Locate the cell with the specified text and output its (X, Y) center coordinate. 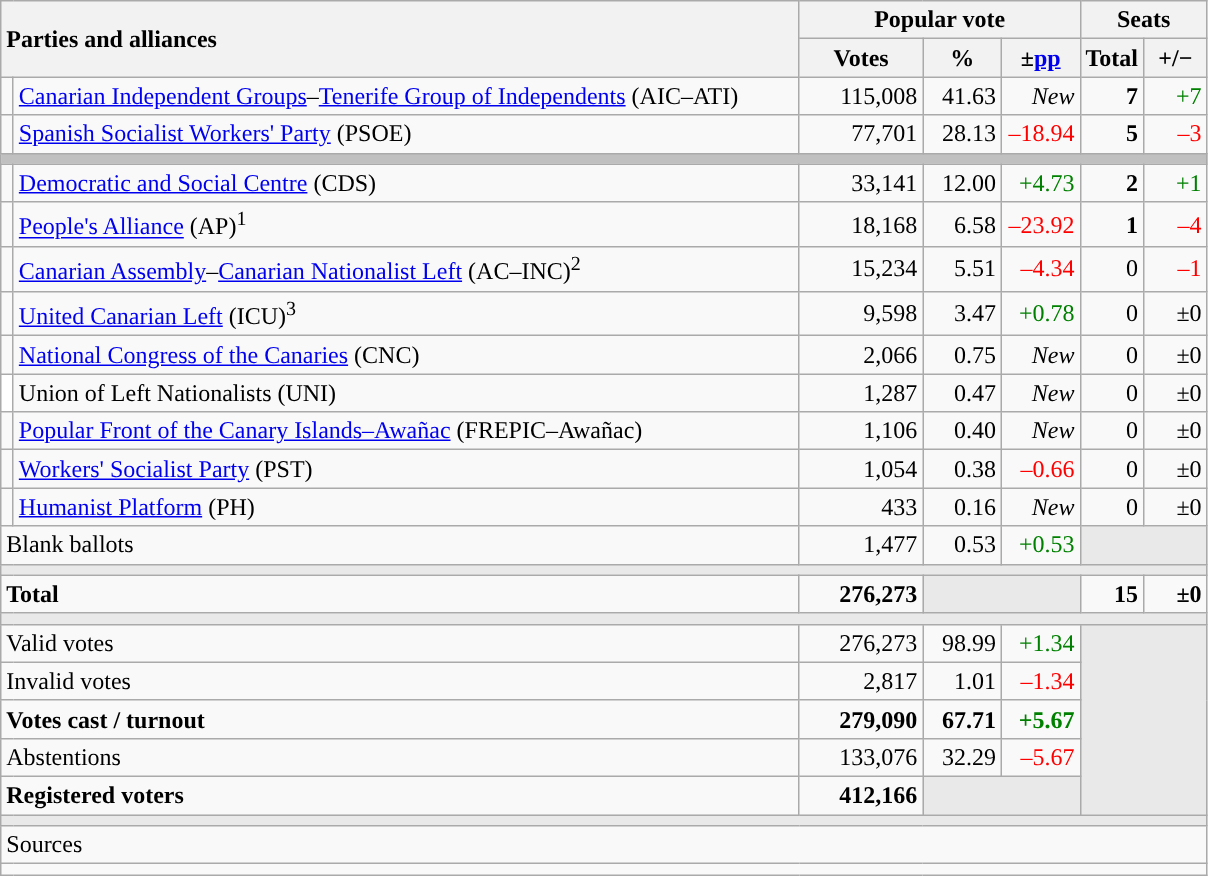
1,106 (861, 431)
0.16 (962, 507)
–4.34 (1040, 270)
+1 (1176, 183)
Registered voters (400, 796)
133,076 (861, 758)
115,008 (861, 96)
33,141 (861, 183)
41.63 (962, 96)
0.53 (962, 545)
1 (1112, 224)
2 (1112, 183)
0.75 (962, 355)
Sources (604, 845)
±pp (1040, 58)
–3 (1176, 134)
1,054 (861, 469)
Union of Left Nationalists (UNI) (406, 393)
12.00 (962, 183)
77,701 (861, 134)
Popular vote (940, 20)
3.47 (962, 314)
+4.73 (1040, 183)
6.58 (962, 224)
5.51 (962, 270)
Canarian Independent Groups–Tenerife Group of Independents (AIC–ATI) (406, 96)
Votes cast / turnout (400, 719)
433 (861, 507)
0.40 (962, 431)
–23.92 (1040, 224)
1,287 (861, 393)
5 (1112, 134)
15 (1112, 594)
2,817 (861, 681)
Valid votes (400, 643)
+7 (1176, 96)
1.01 (962, 681)
Popular Front of the Canary Islands–Awañac (FREPIC–Awañac) (406, 431)
18,168 (861, 224)
United Canarian Left (ICU)3 (406, 314)
Seats (1144, 20)
15,234 (861, 270)
Parties and alliances (400, 39)
7 (1112, 96)
+0.53 (1040, 545)
412,166 (861, 796)
Democratic and Social Centre (CDS) (406, 183)
Workers' Socialist Party (PST) (406, 469)
98.99 (962, 643)
Humanist Platform (PH) (406, 507)
279,090 (861, 719)
Canarian Assembly–Canarian Nationalist Left (AC–INC)2 (406, 270)
9,598 (861, 314)
0.47 (962, 393)
+5.67 (1040, 719)
28.13 (962, 134)
Invalid votes (400, 681)
Blank ballots (400, 545)
2,066 (861, 355)
Votes (861, 58)
0.38 (962, 469)
–4 (1176, 224)
–5.67 (1040, 758)
Abstentions (400, 758)
–18.94 (1040, 134)
Spanish Socialist Workers' Party (PSOE) (406, 134)
National Congress of the Canaries (CNC) (406, 355)
People's Alliance (AP)1 (406, 224)
+/− (1176, 58)
–1.34 (1040, 681)
+0.78 (1040, 314)
–1 (1176, 270)
–0.66 (1040, 469)
+1.34 (1040, 643)
% (962, 58)
67.71 (962, 719)
32.29 (962, 758)
1,477 (861, 545)
